Identify which cell holds the provided text, then report its [X, Y] central coordinate. 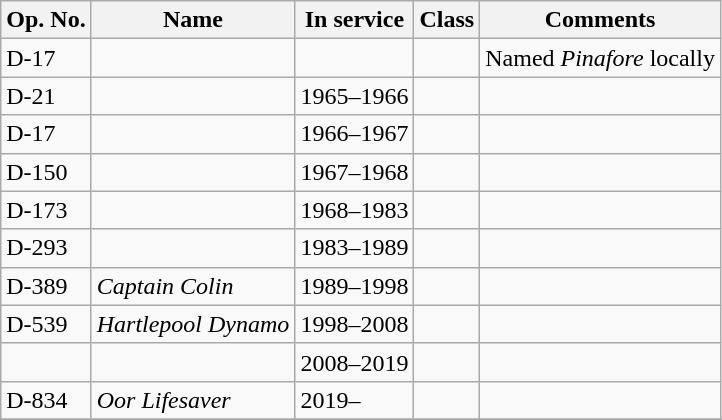
1983–1989 [354, 248]
Name [193, 20]
2019– [354, 400]
Op. No. [46, 20]
1989–1998 [354, 286]
D-21 [46, 96]
Captain Colin [193, 286]
Named Pinafore locally [600, 58]
D-173 [46, 210]
1967–1968 [354, 172]
Hartlepool Dynamo [193, 324]
1966–1967 [354, 134]
D-539 [46, 324]
Oor Lifesaver [193, 400]
Comments [600, 20]
D-834 [46, 400]
D-389 [46, 286]
In service [354, 20]
1968–1983 [354, 210]
Class [447, 20]
2008–2019 [354, 362]
D-150 [46, 172]
1965–1966 [354, 96]
1998–2008 [354, 324]
D-293 [46, 248]
